Scan for the cell matching the given text and deliver its (X, Y) coordinate at center. 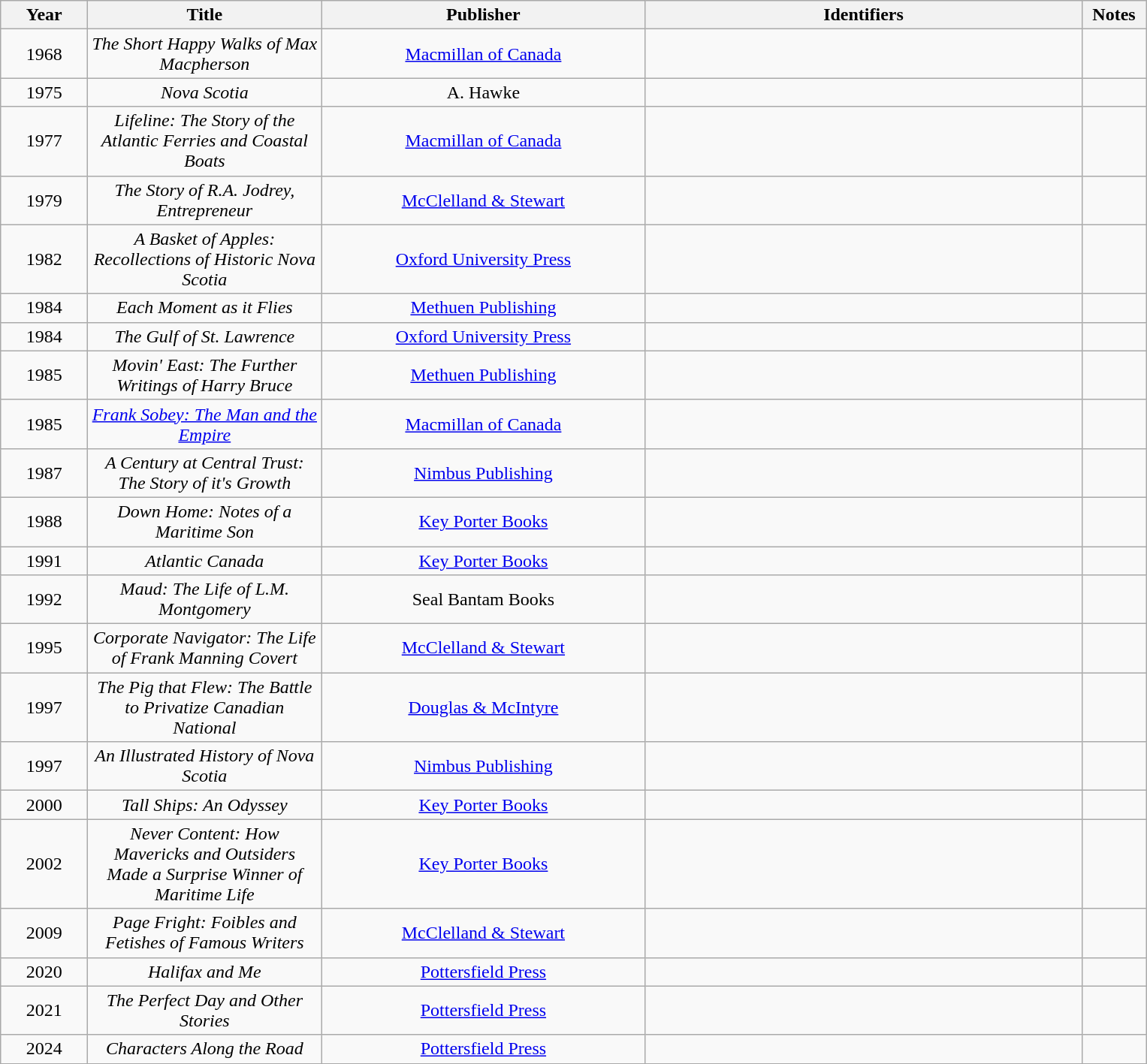
1977 (44, 141)
Atlantic Canada (204, 561)
An Illustrated History of Nova Scotia (204, 766)
A Basket of Apples: Recollections of Historic Nova Scotia (204, 259)
Douglas & McIntyre (484, 707)
Halifax and Me (204, 972)
2009 (44, 933)
2000 (44, 805)
The Perfect Day and Other Stories (204, 1011)
1992 (44, 599)
Seal Bantam Books (484, 599)
Corporate Navigator: The Life of Frank Manning Covert (204, 649)
Each Moment as it Flies (204, 308)
The Short Happy Walks of Max Macpherson (204, 54)
A. Hawke (484, 92)
Page Fright: Foibles and Fetishes of Famous Writers (204, 933)
Notes (1114, 15)
Never Content: How Mavericks and Outsiders Made a Surprise Winner of Maritime Life (204, 864)
Identifiers (864, 15)
Publisher (484, 15)
Movin' East: The Further Writings of Harry Bruce (204, 375)
The Story of R.A. Jodrey, Entrepreneur (204, 200)
Year (44, 15)
2020 (44, 972)
The Pig that Flew: The Battle to Privatize Canadian National (204, 707)
1991 (44, 561)
Nova Scotia (204, 92)
1975 (44, 92)
1995 (44, 649)
Frank Sobey: The Man and the Empire (204, 423)
Down Home: Notes of a Maritime Son (204, 521)
2021 (44, 1011)
Lifeline: The Story of the Atlantic Ferries and Coastal Boats (204, 141)
1987 (44, 473)
2024 (44, 1049)
Characters Along the Road (204, 1049)
Tall Ships: An Odyssey (204, 805)
A Century at Central Trust: The Story of it's Growth (204, 473)
1968 (44, 54)
2002 (44, 864)
Title (204, 15)
Maud: The Life of L.M. Montgomery (204, 599)
1982 (44, 259)
1988 (44, 521)
The Gulf of St. Lawrence (204, 336)
1979 (44, 200)
